Find where the given text appears and provide that cell's center as (x, y) coordinate. 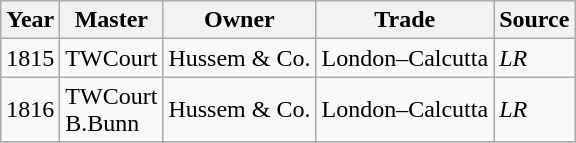
TWCourt (112, 58)
Master (112, 20)
TWCourtB.Bunn (112, 110)
1816 (30, 110)
Trade (405, 20)
Source (534, 20)
Year (30, 20)
1815 (30, 58)
Owner (240, 20)
